Search for the cell housing the specified text and yield its [x, y] center coordinate. 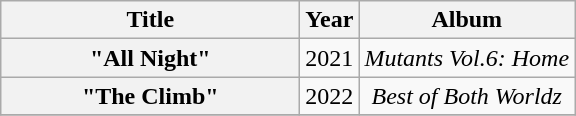
Album [467, 20]
"All Night" [150, 58]
Year [330, 20]
2022 [330, 96]
2021 [330, 58]
Best of Both Worldz [467, 96]
Mutants Vol.6: Home [467, 58]
"The Climb" [150, 96]
Title [150, 20]
